Output the (X, Y) coordinate of the center of the cell containing the given text.  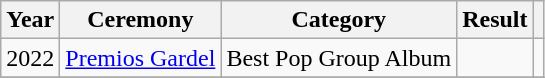
Ceremony (140, 20)
2022 (30, 58)
Premios Gardel (140, 58)
Best Pop Group Album (339, 58)
Year (30, 20)
Category (339, 20)
Result (495, 20)
